Determine the [X, Y] coordinate at the center of the cell enclosing the given text.  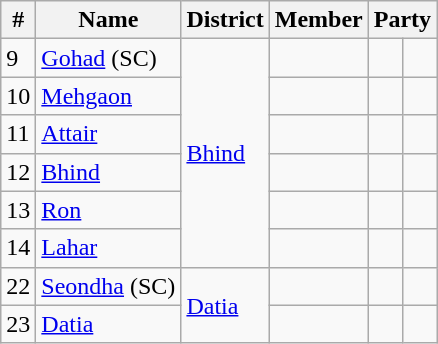
Name [108, 20]
Mehgaon [108, 96]
Seondha (SC) [108, 286]
10 [18, 96]
22 [18, 286]
Member [318, 20]
Lahar [108, 248]
12 [18, 172]
District [225, 20]
# [18, 20]
23 [18, 324]
Attair [108, 134]
Party [402, 20]
Gohad (SC) [108, 58]
11 [18, 134]
Ron [108, 210]
9 [18, 58]
13 [18, 210]
14 [18, 248]
